Locate the cell with the specified text and output its (X, Y) center coordinate. 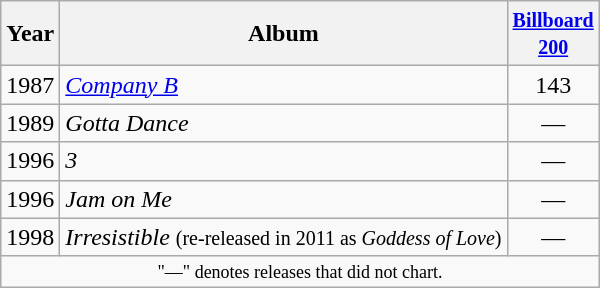
3 (284, 161)
Billboard 200 (553, 34)
1998 (30, 237)
Jam on Me (284, 199)
Year (30, 34)
Company B (284, 85)
Gotta Dance (284, 123)
1989 (30, 123)
"—" denotes releases that did not chart. (300, 272)
143 (553, 85)
Album (284, 34)
Irresistible (re-released in 2011 as Goddess of Love) (284, 237)
1987 (30, 85)
